Capture the cell that displays the provided text and extract its (x, y) central coordinate. 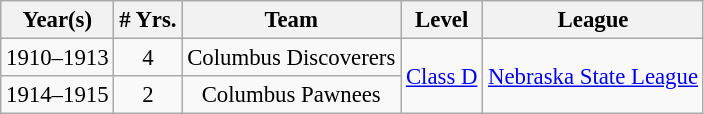
Columbus Pawnees (292, 95)
1910–1913 (58, 58)
Columbus Discoverers (292, 58)
Class D (442, 76)
# Yrs. (148, 20)
1914–1915 (58, 95)
4 (148, 58)
Team (292, 20)
Year(s) (58, 20)
2 (148, 95)
Nebraska State League (594, 76)
Level (442, 20)
League (594, 20)
